Detect which cell encompasses the target text, then output its [x, y] center coordinate. 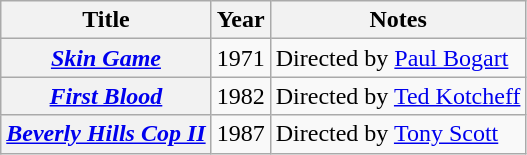
Notes [398, 20]
1971 [240, 58]
Directed by Ted Kotcheff [398, 96]
Beverly Hills Cop II [106, 134]
First Blood [106, 96]
Skin Game [106, 58]
Title [106, 20]
1982 [240, 96]
Directed by Tony Scott [398, 134]
1987 [240, 134]
Directed by Paul Bogart [398, 58]
Year [240, 20]
